Scan for the cell matching the given text and deliver its [X, Y] coordinate at center. 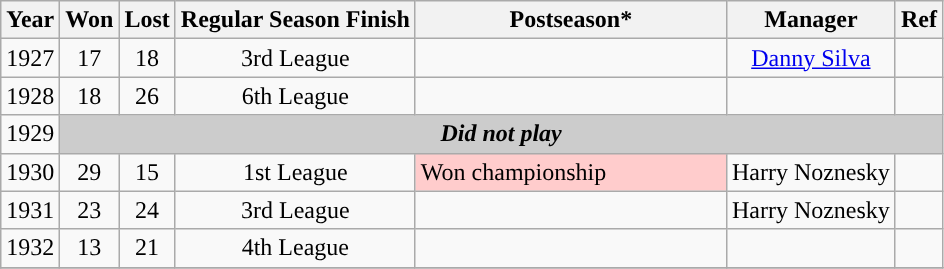
Lost [147, 20]
1932 [30, 248]
Did not play [502, 134]
Won championship [570, 172]
24 [147, 210]
Won [90, 20]
21 [147, 248]
6th League [295, 96]
1931 [30, 210]
15 [147, 172]
Postseason* [570, 20]
1929 [30, 134]
1927 [30, 58]
1st League [295, 172]
23 [90, 210]
Danny Silva [810, 58]
Year [30, 20]
4th League [295, 248]
29 [90, 172]
17 [90, 58]
Manager [810, 20]
1928 [30, 96]
1930 [30, 172]
Ref [918, 20]
Regular Season Finish [295, 20]
26 [147, 96]
13 [90, 248]
